Search for the cell housing the specified text and yield its [X, Y] center coordinate. 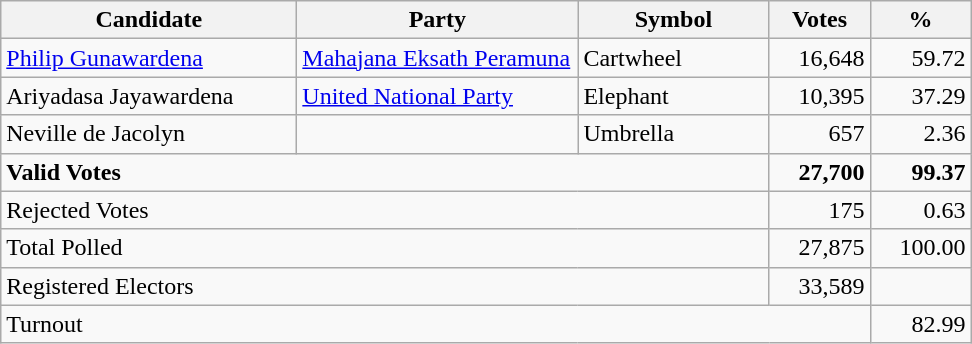
175 [820, 210]
0.63 [920, 210]
Rejected Votes [385, 210]
Registered Electors [385, 286]
33,589 [820, 286]
27,700 [820, 172]
657 [820, 134]
Umbrella [674, 134]
82.99 [920, 324]
Elephant [674, 96]
Mahajana Eksath Peramuna [438, 58]
Valid Votes [385, 172]
37.29 [920, 96]
Candidate [149, 20]
2.36 [920, 134]
59.72 [920, 58]
Votes [820, 20]
16,648 [820, 58]
Ariyadasa Jayawardena [149, 96]
100.00 [920, 248]
Symbol [674, 20]
99.37 [920, 172]
Turnout [436, 324]
10,395 [820, 96]
% [920, 20]
27,875 [820, 248]
United National Party [438, 96]
Total Polled [385, 248]
Philip Gunawardena [149, 58]
Party [438, 20]
Cartwheel [674, 58]
Neville de Jacolyn [149, 134]
